Provide the [X, Y] coordinate of the cell's center where the given text is located.  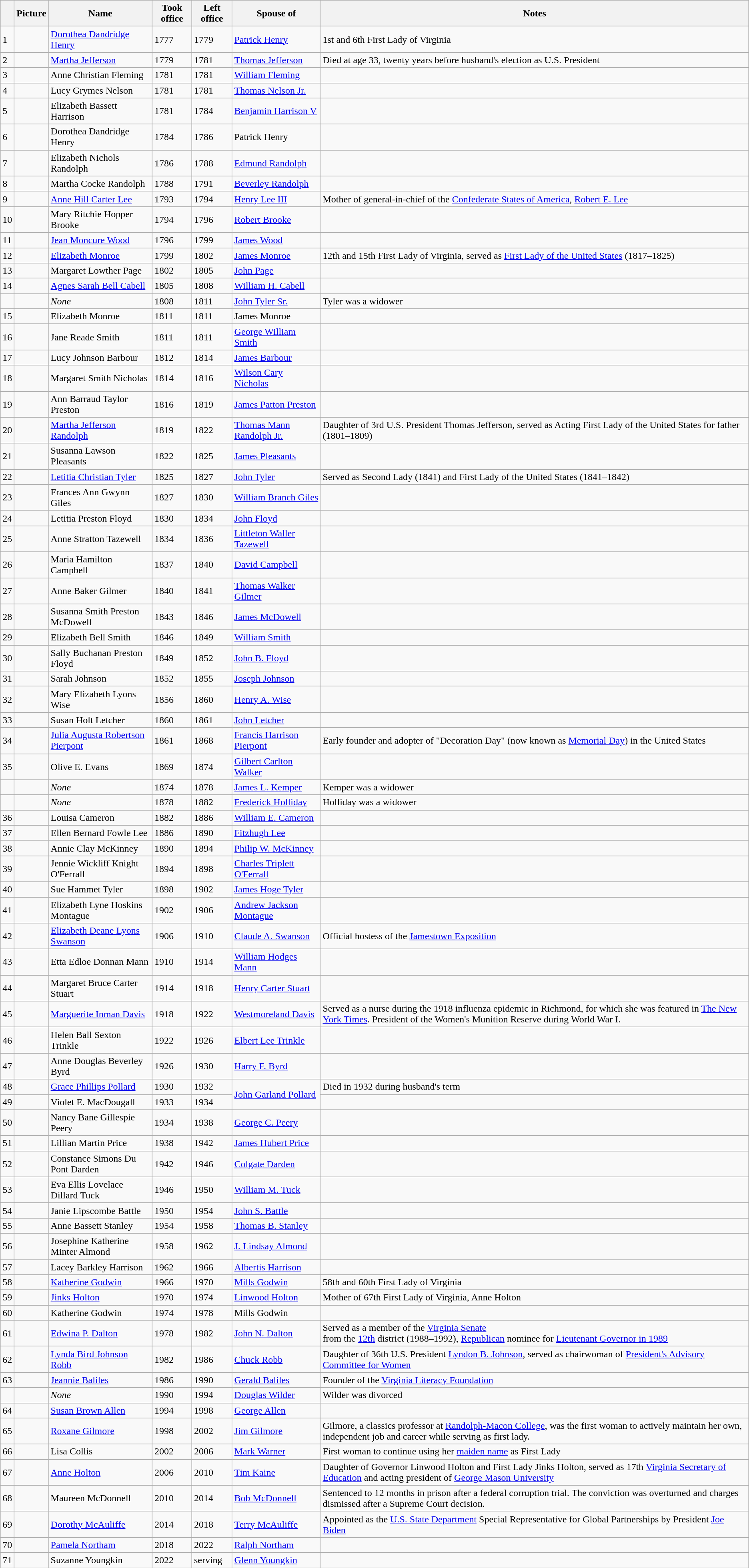
36 [7, 818]
James Pleasants [276, 456]
60 [7, 1313]
23 [7, 498]
Anne Baker Gilmer [100, 590]
Lacey Barkley Harrison [100, 1267]
George C. Peery [276, 1122]
Pamela Northam [100, 1545]
Tyler was a widower [535, 301]
51 [7, 1143]
Edmund Randolph [276, 163]
J. Lindsay Almond [276, 1246]
52 [7, 1164]
Agnes Sarah Bell Cabell [100, 286]
Olive E. Evans [100, 766]
Sally Buchanan Preston Floyd [100, 658]
Spouse of [276, 14]
2 [7, 60]
1777 [172, 39]
Ralph Northam [276, 1545]
Andrew Jackson Montague [276, 910]
Philip W. McKinney [276, 848]
12th and 15th First Lady of Virginia, served as First Lady of the United States (1817–1825) [535, 256]
1932 [212, 1087]
John B. Floyd [276, 658]
50 [7, 1122]
George William Smith [276, 337]
33 [7, 720]
Etta Edloe Donnan Mann [100, 962]
65 [7, 1431]
Douglas Wilder [276, 1395]
Elbert Lee Trinkle [276, 1040]
Thomas B. Stanley [276, 1226]
Mother of general-in-chief of the Confederate States of America, Robert E. Lee [535, 199]
Anne Douglas Beverley Byrd [100, 1066]
39 [7, 869]
21 [7, 456]
Sue Hammet Tyler [100, 889]
48 [7, 1087]
William Branch Giles [276, 498]
Littleton Waller Tazewell [276, 538]
Left office [212, 14]
Anne Holton [100, 1472]
Maria Hamilton Campbell [100, 565]
John N. Dalton [276, 1334]
Thomas Mann Randolph Jr. [276, 430]
Jean Moncure Wood [100, 240]
Name [100, 14]
Suzanne Youngkin [100, 1560]
11 [7, 240]
Grace Phillips Pollard [100, 1087]
serving [212, 1560]
4 [7, 90]
19 [7, 404]
William E. Cameron [276, 818]
Elizabeth Deane Lyons Swanson [100, 936]
55 [7, 1226]
38 [7, 848]
John Page [276, 271]
James Barbour [276, 358]
68 [7, 1498]
29 [7, 638]
5 [7, 111]
Dorothy McAuliffe [100, 1524]
Martha Cocke Randolph [100, 184]
Constance Simons Du Pont Darden [100, 1164]
Ann Barraud Taylor Preston [100, 404]
Gilbert Carlton Walker [276, 766]
Margaret Bruce Carter Stuart [100, 988]
25 [7, 538]
Westmoreland Davis [276, 1014]
26 [7, 565]
44 [7, 988]
13 [7, 271]
Served as Second Lady (1841) and First Lady of the United States (1841–1842) [535, 477]
Bob McDonnell [276, 1498]
Beverley Randolph [276, 184]
8 [7, 184]
22 [7, 477]
Elizabeth Lyne Hoskins Montague [100, 910]
Glenn Youngkin [276, 1560]
Linwood Holton [276, 1298]
1 [7, 39]
58th and 60th First Lady of Virginia [535, 1282]
Founder of the Virginia Literacy Foundation [535, 1380]
Henry A. Wise [276, 699]
59 [7, 1298]
First woman to continue using her maiden name as First Lady [535, 1452]
66 [7, 1452]
41 [7, 910]
Henry Lee III [276, 199]
17 [7, 358]
Took office [172, 14]
Francis Harrison Pierpont [276, 741]
62 [7, 1359]
1812 [172, 358]
William M. Tuck [276, 1190]
1837 [172, 565]
Died in 1932 during husband's term [535, 1087]
Helen Ball Sexton Trinkle [100, 1040]
Jane Reade Smith [100, 337]
Eva Ellis Lovelace Dillard Tuck [100, 1190]
3 [7, 75]
1869 [172, 766]
Maureen McDonnell [100, 1498]
69 [7, 1524]
John S. Battle [276, 1210]
1791 [212, 184]
Harry F. Byrd [276, 1066]
Louisa Cameron [100, 818]
1856 [172, 699]
James Patton Preston [276, 404]
Lisa Collis [100, 1452]
Sarah Johnson [100, 679]
George Allen [276, 1410]
Colgate Darden [276, 1164]
Jinks Holton [100, 1298]
John Garland Pollard [276, 1094]
Letitia Preston Floyd [100, 518]
10 [7, 219]
Kemper was a widower [535, 787]
27 [7, 590]
Thomas Nelson Jr. [276, 90]
Lucy Johnson Barbour [100, 358]
John Letcher [276, 720]
Thomas Jefferson [276, 60]
15 [7, 316]
1855 [212, 679]
24 [7, 518]
1841 [212, 590]
Frances Ann Gwynn Giles [100, 498]
Tim Kaine [276, 1472]
18 [7, 378]
1868 [212, 741]
Susanna Smith Preston McDowell [100, 617]
45 [7, 1014]
20 [7, 430]
Lillian Martin Price [100, 1143]
Terry McAuliffe [276, 1524]
Susan Brown Allen [100, 1410]
John Tyler [276, 477]
Roxane Gilmore [100, 1431]
1933 [172, 1102]
Frederick Holliday [276, 802]
1843 [172, 617]
Jennie Wickliff Knight O'Ferrall [100, 869]
47 [7, 1066]
Lynda Bird Johnson Robb [100, 1359]
35 [7, 766]
6 [7, 137]
Martha Jefferson Randolph [100, 430]
12 [7, 256]
30 [7, 658]
Anne Stratton Tazewell [100, 538]
Benjamin Harrison V [276, 111]
William H. Cabell [276, 286]
37 [7, 833]
Martha Jefferson [100, 60]
63 [7, 1380]
Appointed as the U.S. State Department Special Representative for Global Partnerships by President Joe Biden [535, 1524]
53 [7, 1190]
1st and 6th First Lady of Virginia [535, 39]
Margaret Lowther Page [100, 271]
John Tyler Sr. [276, 301]
Fitzhugh Lee [276, 833]
34 [7, 741]
Violet E. MacDougall [100, 1102]
16 [7, 337]
Susan Holt Letcher [100, 720]
Elizabeth Bassett Harrison [100, 111]
56 [7, 1246]
40 [7, 889]
Daughter of 36th U.S. President Lyndon B. Johnson, served as chairwoman of President's Advisory Committee for Women [535, 1359]
Robert Brooke [276, 219]
Chuck Robb [276, 1359]
Daughter of 3rd U.S. President Thomas Jefferson, served as Acting First Lady of the United States for father (1801–1809) [535, 430]
32 [7, 699]
Anne Hill Carter Lee [100, 199]
Lucy Grymes Nelson [100, 90]
Janie Lipscombe Battle [100, 1210]
71 [7, 1560]
Anne Bassett Stanley [100, 1226]
Albertis Harrison [276, 1267]
Elizabeth Nichols Randolph [100, 163]
Elizabeth Bell Smith [100, 638]
Wilson Cary Nicholas [276, 378]
31 [7, 679]
57 [7, 1267]
Died at age 33, twenty years before husband's election as U.S. President [535, 60]
Anne Christian Fleming [100, 75]
William Hodges Mann [276, 962]
28 [7, 617]
James Hoge Tyler [276, 889]
54 [7, 1210]
Joseph Johnson [276, 679]
Marguerite Inman Davis [100, 1014]
Henry Carter Stuart [276, 988]
Mother of 67th First Lady of Virginia, Anne Holton [535, 1298]
Holliday was a widower [535, 802]
Gerald Baliles [276, 1380]
64 [7, 1410]
James L. Kemper [276, 787]
Notes [535, 14]
Served as a member of the Virginia Senatefrom the 12th district (1988–1992), Republican nominee for Lieutenant Governor in 1989 [535, 1334]
Jeannie Baliles [100, 1380]
58 [7, 1282]
Charles Triplett O'Ferrall [276, 869]
1836 [212, 538]
1793 [172, 199]
William Smith [276, 638]
9 [7, 199]
49 [7, 1102]
Mary Ritchie Hopper Brooke [100, 219]
Thomas Walker Gilmer [276, 590]
Mark Warner [276, 1452]
Julia Augusta Robertson Pierpont [100, 741]
Official hostess of the Jamestown Exposition [535, 936]
James McDowell [276, 617]
John Floyd [276, 518]
67 [7, 1472]
70 [7, 1545]
Jim Gilmore [276, 1431]
David Campbell [276, 565]
Nancy Bane Gillespie Peery [100, 1122]
James Wood [276, 240]
Picture [31, 14]
Annie Clay McKinney [100, 848]
61 [7, 1334]
7 [7, 163]
Letitia Christian Tyler [100, 477]
Ellen Bernard Fowle Lee [100, 833]
Edwina P. Dalton [100, 1334]
Mary Elizabeth Lyons Wise [100, 699]
14 [7, 286]
James Hubert Price [276, 1143]
Josephine Katherine Minter Almond [100, 1246]
William Fleming [276, 75]
Margaret Smith Nicholas [100, 378]
Claude A. Swanson [276, 936]
Early founder and adopter of "Decoration Day" (now known as Memorial Day) in the United States [535, 741]
42 [7, 936]
Wilder was divorced [535, 1395]
Susanna Lawson Pleasants [100, 456]
43 [7, 962]
46 [7, 1040]
